Provide the (X, Y) coordinate of the cell's center where the given text is located.  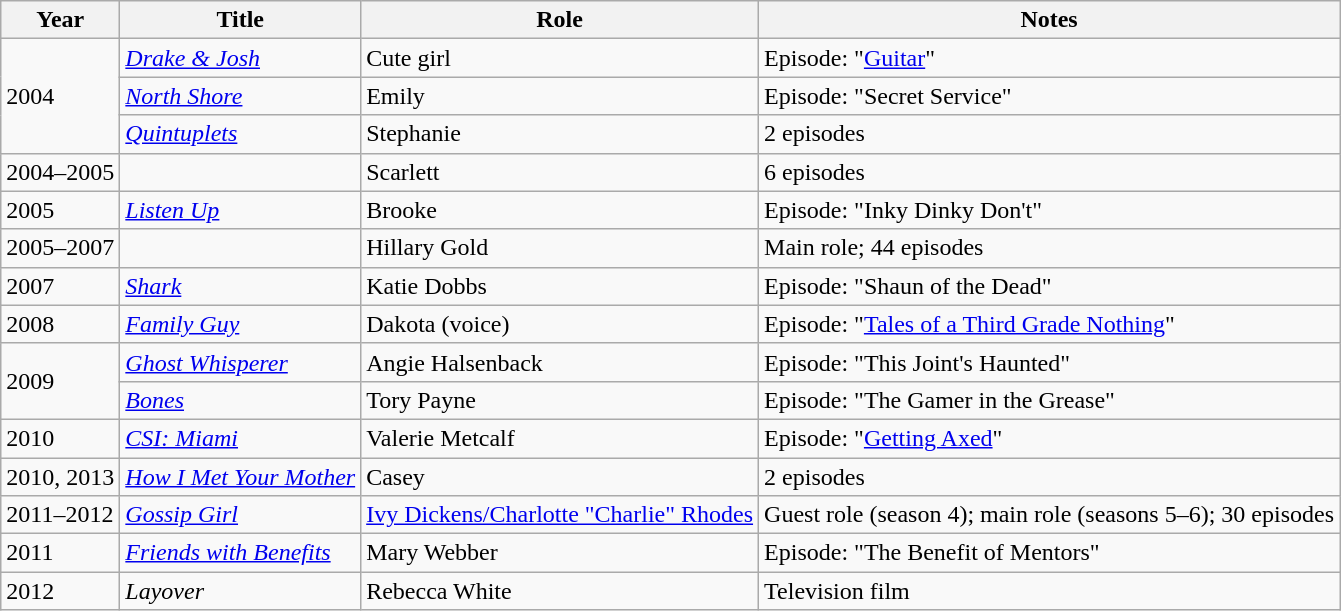
2005 (60, 210)
Stephanie (560, 134)
Tory Payne (560, 400)
Dakota (voice) (560, 324)
2004–2005 (60, 172)
6 episodes (1050, 172)
Episode: "Inky Dinky Don't" (1050, 210)
Notes (1050, 20)
Drake & Josh (240, 58)
Cute girl (560, 58)
Bones (240, 400)
Episode: "Secret Service" (1050, 96)
Quintuplets (240, 134)
Guest role (season 4); main role (seasons 5–6); 30 episodes (1050, 515)
2009 (60, 381)
Mary Webber (560, 553)
Role (560, 20)
Family Guy (240, 324)
Shark (240, 286)
Angie Halsenback (560, 362)
Katie Dobbs (560, 286)
2011–2012 (60, 515)
Main role; 44 episodes (1050, 248)
CSI: Miami (240, 438)
2010 (60, 438)
Listen Up (240, 210)
Episode: "Getting Axed" (1050, 438)
Brooke (560, 210)
Scarlett (560, 172)
2010, 2013 (60, 477)
Episode: "Tales of a Third Grade Nothing" (1050, 324)
Episode: "The Gamer in the Grease" (1050, 400)
Title (240, 20)
Layover (240, 591)
Friends with Benefits (240, 553)
Year (60, 20)
2012 (60, 591)
2004 (60, 96)
2005–2007 (60, 248)
2007 (60, 286)
Casey (560, 477)
Emily (560, 96)
Rebecca White (560, 591)
2011 (60, 553)
Episode: "Guitar" (1050, 58)
Gossip Girl (240, 515)
2008 (60, 324)
Ghost Whisperer (240, 362)
Hillary Gold (560, 248)
Ivy Dickens/Charlotte "Charlie" Rhodes (560, 515)
Valerie Metcalf (560, 438)
How I Met Your Mother (240, 477)
Episode: "The Benefit of Mentors" (1050, 553)
Television film (1050, 591)
Episode: "Shaun of the Dead" (1050, 286)
North Shore (240, 96)
Episode: "This Joint's Haunted" (1050, 362)
